Capture the cell that displays the provided text and extract its [x, y] central coordinate. 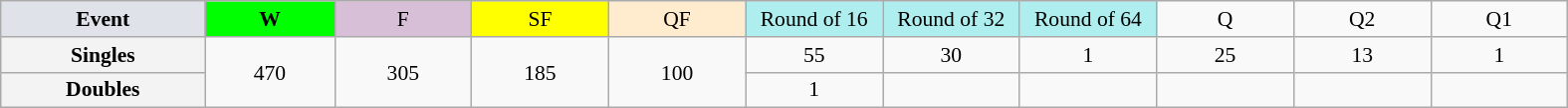
30 [951, 55]
55 [814, 55]
Q [1226, 19]
470 [270, 72]
Round of 64 [1088, 19]
Round of 32 [951, 19]
305 [403, 72]
13 [1362, 55]
Q2 [1362, 19]
QF [677, 19]
W [270, 19]
185 [541, 72]
25 [1226, 55]
SF [541, 19]
Singles [104, 55]
Doubles [104, 90]
Round of 16 [814, 19]
Q1 [1499, 19]
F [403, 19]
100 [677, 72]
Event [104, 19]
